Locate the cell with the specified text and output its (X, Y) center coordinate. 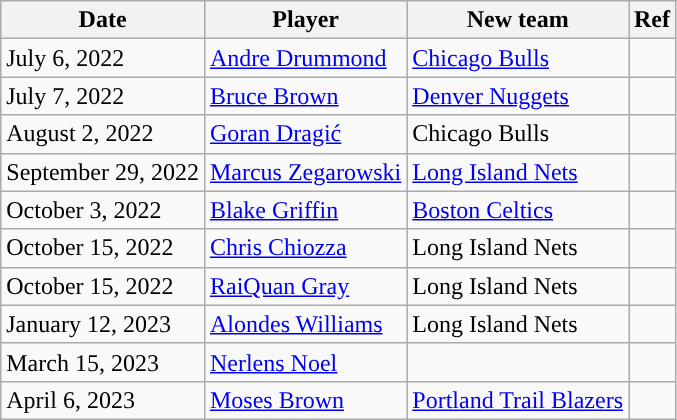
Boston Celtics (518, 210)
March 15, 2023 (103, 362)
Marcus Zegarowski (305, 172)
New team (518, 20)
August 2, 2022 (103, 134)
Portland Trail Blazers (518, 400)
Bruce Brown (305, 96)
Moses Brown (305, 400)
Goran Dragić (305, 134)
Alondes Williams (305, 324)
Denver Nuggets (518, 96)
Chris Chiozza (305, 248)
Blake Griffin (305, 210)
April 6, 2023 (103, 400)
September 29, 2022 (103, 172)
July 6, 2022 (103, 58)
Andre Drummond (305, 58)
Player (305, 20)
Nerlens Noel (305, 362)
October 3, 2022 (103, 210)
Ref (652, 20)
July 7, 2022 (103, 96)
Date (103, 20)
January 12, 2023 (103, 324)
RaiQuan Gray (305, 286)
